For the text-containing cell, return its midpoint in [X, Y] coordinate format. 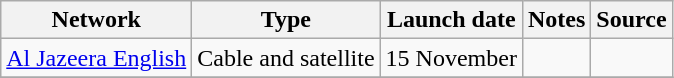
Notes [556, 20]
Type [286, 20]
Network [96, 20]
Launch date [451, 20]
15 November [451, 58]
Al Jazeera English [96, 58]
Source [632, 20]
Cable and satellite [286, 58]
